Identify which cell holds the provided text, then report its [x, y] central coordinate. 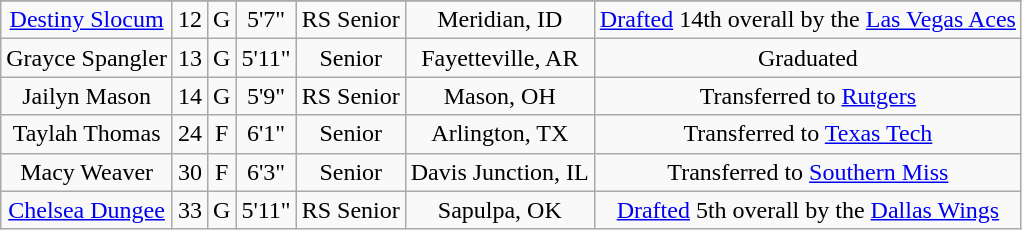
30 [190, 172]
Transferred to Texas Tech [808, 134]
33 [190, 210]
6'3" [266, 172]
Arlington, TX [500, 134]
Graduated [808, 58]
Mason, OH [500, 96]
Destiny Slocum [87, 20]
Transferred to Rutgers [808, 96]
12 [190, 20]
Davis Junction, IL [500, 172]
24 [190, 134]
Fayetteville, AR [500, 58]
Chelsea Dungee [87, 210]
Meridian, ID [500, 20]
5'9" [266, 96]
6'1" [266, 134]
Macy Weaver [87, 172]
Sapulpa, OK [500, 210]
Grayce Spangler [87, 58]
Taylah Thomas [87, 134]
Drafted 14th overall by the Las Vegas Aces [808, 20]
Jailyn Mason [87, 96]
Transferred to Southern Miss [808, 172]
Drafted 5th overall by the Dallas Wings [808, 210]
13 [190, 58]
5'7" [266, 20]
14 [190, 96]
